Find where the given text appears and provide that cell's center as [X, Y] coordinate. 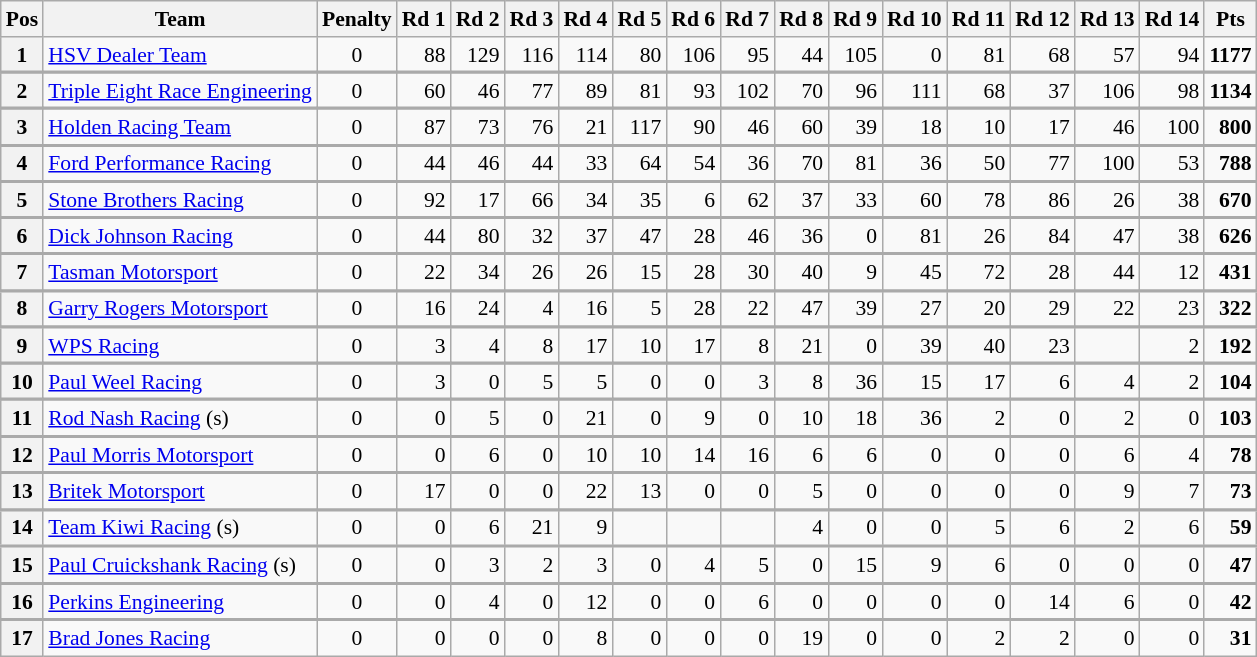
45 [914, 272]
96 [855, 90]
Paul Weel Racing [180, 381]
1 [22, 55]
Rd 9 [855, 19]
11 [22, 418]
50 [979, 163]
Ford Performance Racing [180, 163]
30 [747, 272]
Team [180, 19]
95 [747, 55]
Rd 2 [478, 19]
86 [1042, 200]
98 [1172, 90]
92 [424, 200]
42 [1230, 602]
90 [693, 127]
431 [1230, 272]
105 [855, 55]
Rd 10 [914, 19]
Pos [22, 19]
103 [1230, 418]
57 [1108, 55]
88 [424, 55]
59 [1230, 528]
129 [478, 55]
89 [585, 90]
Garry Rogers Motorsport [180, 309]
111 [914, 90]
Rd 3 [532, 19]
Stone Brothers Racing [180, 200]
Rd 14 [1172, 19]
72 [979, 272]
788 [1230, 163]
626 [1230, 236]
94 [1172, 55]
Rd 12 [1042, 19]
Pts [1230, 19]
HSV Dealer Team [180, 55]
114 [585, 55]
Rd 6 [693, 19]
Holden Racing Team [180, 127]
1134 [1230, 90]
29 [1042, 309]
Dick Johnson Racing [180, 236]
32 [532, 236]
53 [1172, 163]
Rd 7 [747, 19]
54 [693, 163]
670 [1230, 200]
27 [914, 309]
93 [693, 90]
Rd 8 [801, 19]
66 [532, 200]
Paul Morris Motorsport [180, 455]
87 [424, 127]
31 [1230, 638]
19 [801, 638]
Rd 11 [979, 19]
Tasman Motorsport [180, 272]
Triple Eight Race Engineering [180, 90]
104 [1230, 381]
102 [747, 90]
322 [1230, 309]
117 [639, 127]
Rd 4 [585, 19]
Team Kiwi Racing (s) [180, 528]
35 [639, 200]
Paul Cruickshank Racing (s) [180, 566]
76 [532, 127]
64 [639, 163]
116 [532, 55]
Penalty [357, 19]
84 [1042, 236]
Perkins Engineering [180, 602]
800 [1230, 127]
192 [1230, 345]
WPS Racing [180, 345]
24 [478, 309]
62 [747, 200]
Rod Nash Racing (s) [180, 418]
Brad Jones Racing [180, 638]
Rd 13 [1108, 19]
Rd 5 [639, 19]
20 [979, 309]
Rd 1 [424, 19]
Britek Motorsport [180, 491]
1177 [1230, 55]
